Identify which cell holds the provided text, then report its [X, Y] central coordinate. 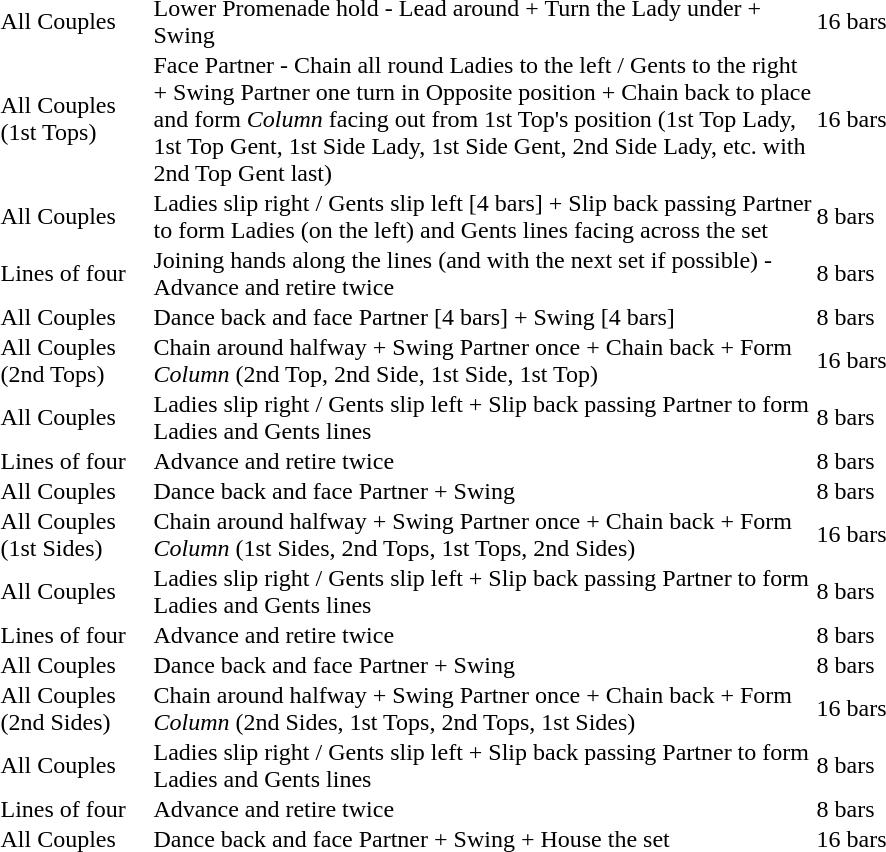
Joining hands along the lines (and with the next set if possible) - Advance and retire twice [484, 274]
Dance back and face Partner [4 bars] + Swing [4 bars] [484, 317]
Ladies slip right / Gents slip left [4 bars] + Slip back passing Partner to form Ladies (on the left) and Gents lines facing across the set [484, 216]
Chain around halfway + Swing Partner once + Chain back + Form Column (2nd Sides, 1st Tops, 2nd Tops, 1st Sides) [484, 708]
Chain around halfway + Swing Partner once + Chain back + Form Column (2nd Top, 2nd Side, 1st Side, 1st Top) [484, 360]
Chain around halfway + Swing Partner once + Chain back + Form Column (1st Sides, 2nd Tops, 1st Tops, 2nd Sides) [484, 534]
